Search for the cell housing the specified text and yield its [x, y] center coordinate. 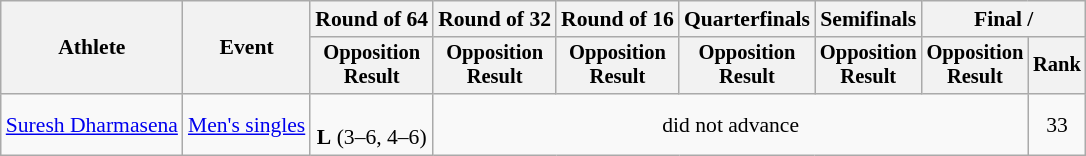
Round of 64 [372, 19]
Final / [1004, 19]
Round of 16 [618, 19]
Event [246, 48]
Round of 32 [494, 19]
did not advance [730, 124]
Rank [1057, 66]
Suresh Dharmasena [92, 124]
Quarterfinals [747, 19]
L (3–6, 4–6) [372, 124]
33 [1057, 124]
Semifinals [868, 19]
Men's singles [246, 124]
Athlete [92, 48]
